Search for the cell housing the specified text and yield its [X, Y] center coordinate. 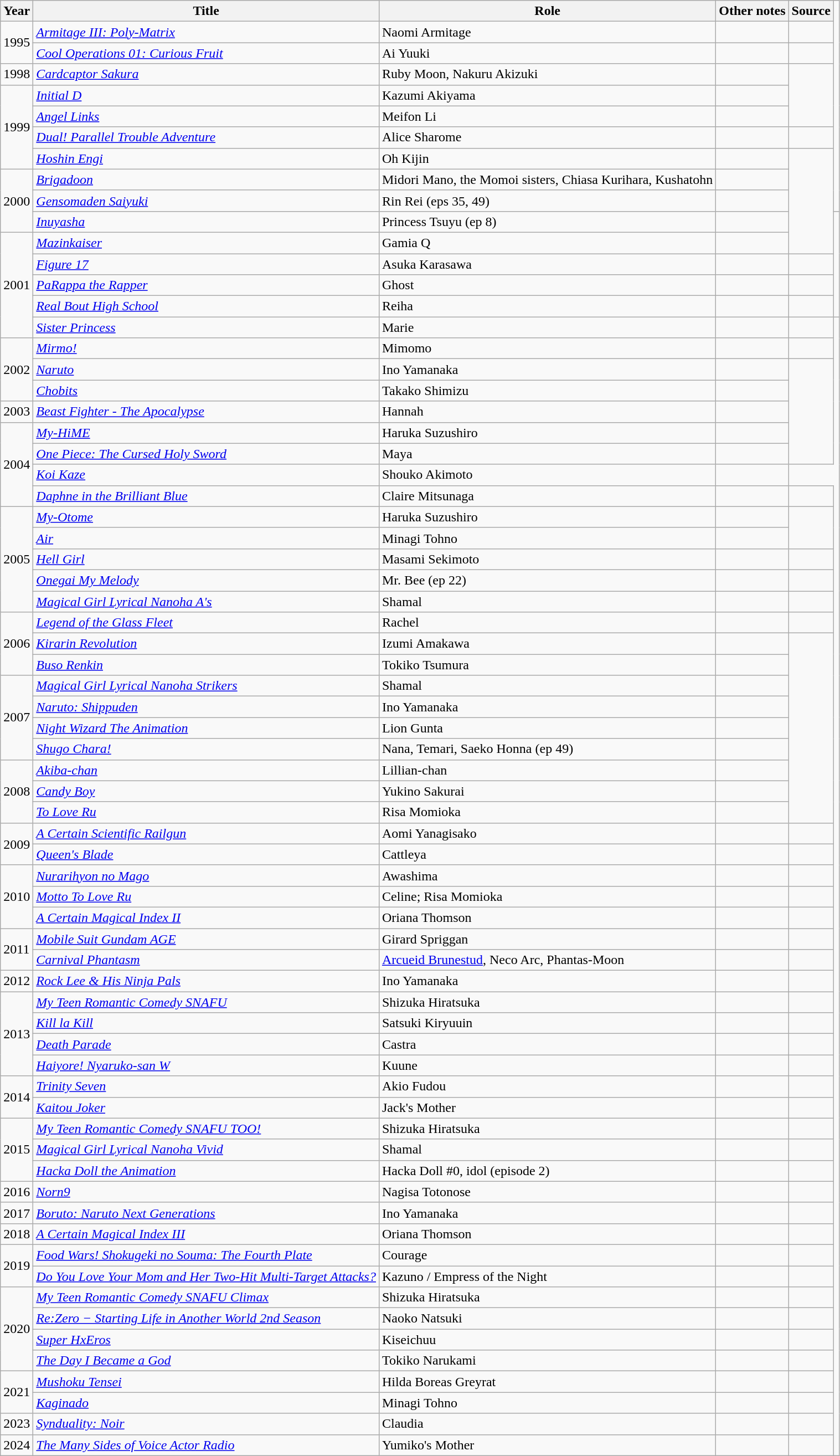
Akio Fudou [547, 1086]
Norn9 [206, 1192]
Kirarin Revolution [206, 644]
Kill la Kill [206, 1023]
PaRappa the Rapper [206, 285]
Trinity Seven [206, 1086]
2007 [17, 717]
Motto To Love Ru [206, 896]
Air [206, 538]
Armitage III: Poly-Matrix [206, 32]
Mobile Suit Gundam AGE [206, 939]
2005 [17, 559]
Do You Love Your Mom and Her Two-Hit Multi-Target Attacks? [206, 1276]
Lillian-chan [547, 770]
Marie [547, 327]
Sister Princess [206, 327]
Celine; Risa Momioka [547, 896]
A Certain Magical Index II [206, 917]
Koi Kaze [206, 475]
Reiha [547, 306]
Haiyore! Nyaruko-san W [206, 1065]
1999 [17, 127]
Alice Sharome [547, 137]
Maya [547, 454]
Figure 17 [206, 264]
Kazuno / Empress of the Night [547, 1276]
2019 [17, 1265]
Kazumi Akiyama [547, 95]
2003 [17, 412]
Candy Boy [206, 791]
Synduality: Noir [206, 1424]
Hoshin Engi [206, 158]
Dual! Parallel Trouble Adventure [206, 137]
Izumi Amakawa [547, 644]
Satsuki Kiryuuin [547, 1023]
Yumiko's Mother [547, 1445]
Chobits [206, 391]
2016 [17, 1192]
2021 [17, 1392]
Shouko Akimoto [547, 475]
Daphne in the Brilliant Blue [206, 496]
Nagisa Totonose [547, 1192]
Risa Momioka [547, 812]
Re:Zero − Starting Life in Another World 2nd Season [206, 1319]
2012 [17, 981]
2006 [17, 644]
Aomi Yanagisako [547, 833]
One Piece: The Cursed Holy Sword [206, 454]
2014 [17, 1097]
Arcueid Brunestud, Neco Arc, Phantas-Moon [547, 960]
Source [811, 11]
Legend of the Glass Fleet [206, 623]
Title [206, 11]
Ruby Moon, Nakuru Akizuki [547, 74]
2024 [17, 1445]
Magical Girl Lyrical Nanoha Strikers [206, 686]
The Day I Became a God [206, 1361]
1998 [17, 74]
Mazinkaiser [206, 243]
Kiseichuu [547, 1340]
Inuyasha [206, 222]
Hacka Doll #0, idol (episode 2) [547, 1171]
Angel Links [206, 116]
2017 [17, 1213]
Kaginado [206, 1403]
Shugo Chara! [206, 749]
Naruto [206, 370]
1995 [17, 43]
Magical Girl Lyrical Nanoha A's [206, 601]
Akiba-chan [206, 770]
Mimomo [547, 348]
Role [547, 11]
Girard Spriggan [547, 939]
Super HxEros [206, 1340]
Boruto: Naruto Next Generations [206, 1213]
Cattleya [547, 854]
My Teen Romantic Comedy SNAFU TOO! [206, 1129]
Ghost [547, 285]
Real Bout High School [206, 306]
Gamia Q [547, 243]
My Teen Romantic Comedy SNAFU Climax [206, 1298]
2015 [17, 1150]
Magical Girl Lyrical Nanoha Vivid [206, 1150]
The Many Sides of Voice Actor Radio [206, 1445]
My Teen Romantic Comedy SNAFU [206, 1002]
Jack's Mother [547, 1108]
Meifon Li [547, 116]
Claudia [547, 1424]
2023 [17, 1424]
Hell Girl [206, 559]
Mr. Bee (ep 22) [547, 580]
Nurarihyon no Mago [206, 875]
2009 [17, 844]
Rin Rei (eps 35, 49) [547, 201]
Rock Lee & His Ninja Pals [206, 981]
Kaitou Joker [206, 1108]
Asuka Karasawa [547, 264]
Midori Mano, the Momoi sisters, Chiasa Kurihara, Kushatohn [547, 180]
Naoko Natsuki [547, 1319]
Other notes [752, 11]
Year [17, 11]
Food Wars! Shokugeki no Souma: The Fourth Plate [206, 1255]
Beast Fighter - The Apocalypse [206, 412]
Naruto: Shippuden [206, 707]
A Certain Scientific Railgun [206, 833]
2000 [17, 201]
Onegai My Melody [206, 580]
A Certain Magical Index III [206, 1234]
Claire Mitsunaga [547, 496]
Nana, Temari, Saeko Honna (ep 49) [547, 749]
My-HiME [206, 433]
2013 [17, 1034]
Brigadoon [206, 180]
Mirmo! [206, 348]
Queen's Blade [206, 854]
2020 [17, 1329]
Death Parade [206, 1044]
Night Wizard The Animation [206, 728]
Tokiko Tsumura [547, 665]
Hannah [547, 412]
Takako Shimizu [547, 391]
Ai Yuuki [547, 53]
Tokiko Narukami [547, 1361]
To Love Ru [206, 812]
2008 [17, 791]
Initial D [206, 95]
2001 [17, 285]
Yukino Sakurai [547, 791]
Masami Sekimoto [547, 559]
Princess Tsuyu (ep 8) [547, 222]
Oh Kijin [547, 158]
Hacka Doll the Animation [206, 1171]
Lion Gunta [547, 728]
2002 [17, 370]
Awashima [547, 875]
2010 [17, 896]
Hilda Boreas Greyrat [547, 1382]
Mushoku Tensei [206, 1382]
Gensomaden Saiyuki [206, 201]
Rachel [547, 623]
Naomi Armitage [547, 32]
2011 [17, 950]
Courage [547, 1255]
2004 [17, 464]
Castra [547, 1044]
My-Otome [206, 517]
Buso Renkin [206, 665]
Carnival Phantasm [206, 960]
2018 [17, 1234]
Cool Operations 01: Curious Fruit [206, 53]
Cardcaptor Sakura [206, 74]
Kuune [547, 1065]
